For the text-containing cell, return its midpoint in [x, y] coordinate format. 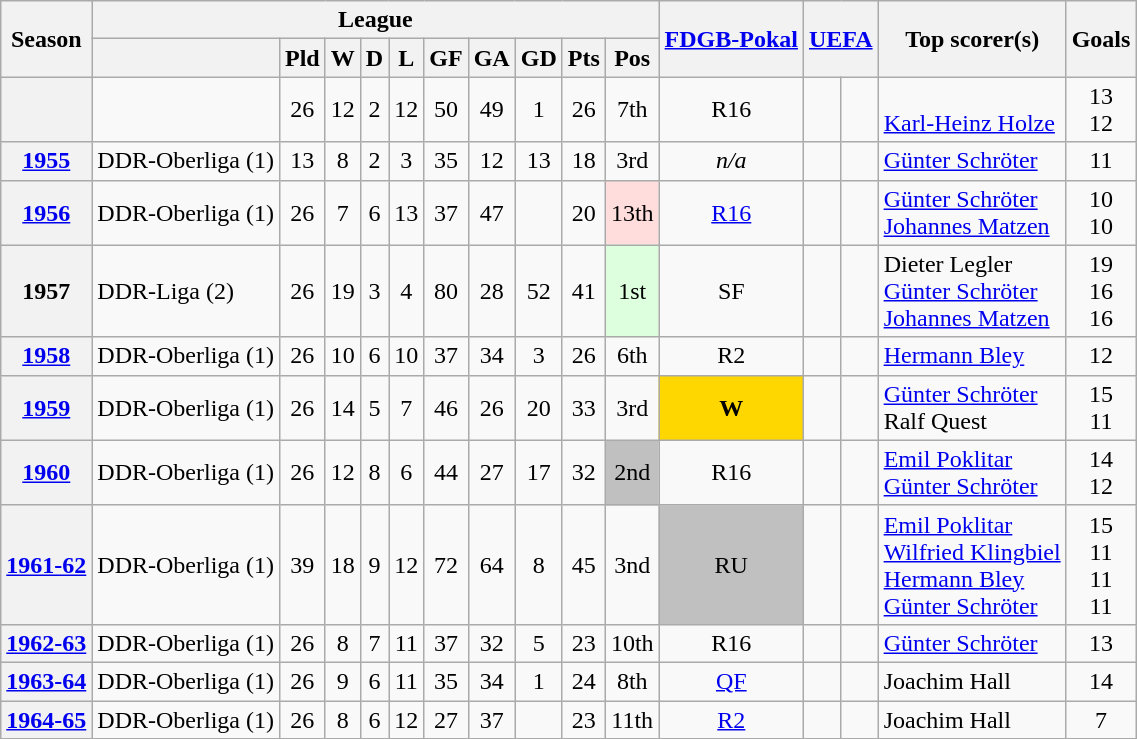
1st [632, 291]
80 [446, 291]
44 [446, 472]
GD [538, 58]
1963-64 [46, 681]
Top scorer(s) [972, 39]
3nd [632, 564]
League [376, 20]
1960 [46, 472]
1964-65 [46, 719]
8th [632, 681]
Dieter Legler Günter Schröter Johannes Matzen [972, 291]
15111111 [1101, 564]
DDR-Liga (2) [186, 291]
Pld [302, 58]
UEFA [840, 39]
46 [446, 408]
17 [538, 472]
11th [632, 719]
28 [492, 291]
7th [632, 110]
Goals [1101, 39]
D [374, 58]
10th [632, 643]
1961-62 [46, 564]
Karl-Heinz Holze [972, 110]
41 [584, 291]
Pos [632, 58]
191616 [1101, 291]
1959 [46, 408]
52 [538, 291]
1956 [46, 212]
19 [342, 291]
Emil Poklitar Günter Schröter [972, 472]
Hermann Bley [972, 356]
49 [492, 110]
QF [731, 681]
FDGB-Pokal [731, 39]
24 [584, 681]
13th [632, 212]
GA [492, 58]
RU [731, 564]
33 [584, 408]
45 [584, 564]
Günter Schröter Johannes Matzen [972, 212]
39 [302, 564]
1010 [1101, 212]
Günter Schröter Ralf Quest [972, 408]
1962-63 [46, 643]
Emil Poklitar Wilfried Klingbiel Hermann Bley Günter Schröter [972, 564]
1957 [46, 291]
6th [632, 356]
50 [446, 110]
1955 [46, 161]
SF [731, 291]
64 [492, 564]
1412 [1101, 472]
2nd [632, 472]
72 [446, 564]
GF [446, 58]
1958 [46, 356]
L [406, 58]
47 [492, 212]
4 [406, 291]
n/a [731, 161]
Pts [584, 58]
1511 [1101, 408]
Season [46, 39]
1312 [1101, 110]
